Output the [x, y] coordinate of the center of the cell containing the given text.  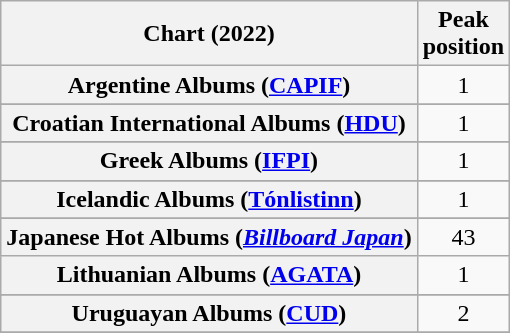
Japanese Hot Albums (Billboard Japan) [209, 237]
2 [463, 313]
Greek Albums (IFPI) [209, 161]
Chart (2022) [209, 34]
Croatian International Albums (HDU) [209, 123]
Argentine Albums (CAPIF) [209, 85]
43 [463, 237]
Lithuanian Albums (AGATA) [209, 275]
Uruguayan Albums (CUD) [209, 313]
Peakposition [463, 34]
Icelandic Albums (Tónlistinn) [209, 199]
